From the cell containing the given text, extract its center point as [X, Y] coordinate. 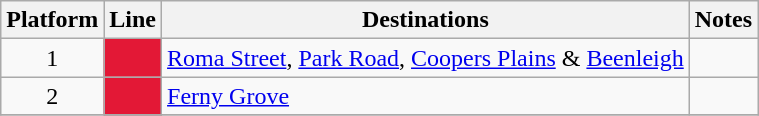
2 [52, 96]
Roma Street, Park Road, Coopers Plains & Beenleigh [426, 58]
Platform [52, 20]
Notes [723, 20]
Destinations [426, 20]
Line [133, 20]
1 [52, 58]
Ferny Grove [426, 96]
